Find where the given text appears and provide that cell's center as [x, y] coordinate. 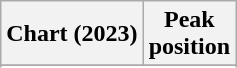
Chart (2023) [72, 34]
Peakposition [189, 34]
